Capture the cell that displays the provided text and extract its [x, y] central coordinate. 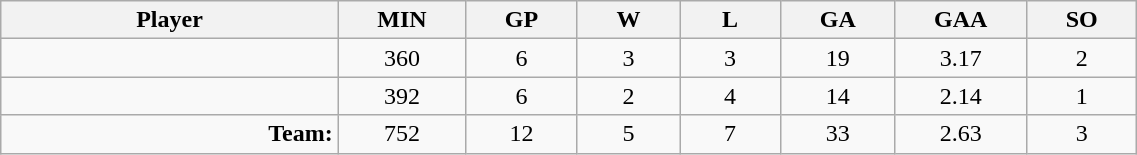
MIN [402, 20]
GP [522, 20]
3.17 [961, 58]
392 [402, 96]
5 [628, 134]
752 [402, 134]
W [628, 20]
2.63 [961, 134]
1 [1081, 96]
14 [838, 96]
7 [730, 134]
19 [838, 58]
12 [522, 134]
L [730, 20]
360 [402, 58]
33 [838, 134]
SO [1081, 20]
GA [838, 20]
4 [730, 96]
GAA [961, 20]
Player [170, 20]
Team: [170, 134]
2.14 [961, 96]
